Detect which cell encompasses the target text, then output its [x, y] center coordinate. 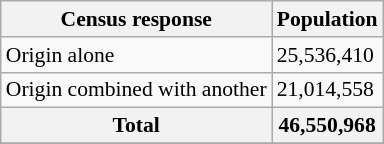
Census response [136, 19]
Origin alone [136, 55]
Total [136, 126]
46,550,968 [328, 126]
21,014,558 [328, 90]
Population [328, 19]
Origin combined with another [136, 90]
25,536,410 [328, 55]
